For the text-containing cell, return its midpoint in [X, Y] coordinate format. 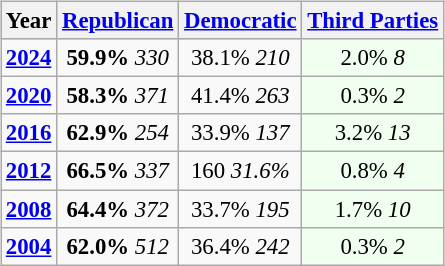
62.9% 254 [118, 133]
64.4% 372 [118, 209]
41.4% 263 [240, 96]
2024 [29, 58]
59.9% 330 [118, 58]
38.1% 210 [240, 58]
66.5% 337 [118, 171]
58.3% 371 [118, 96]
33.7% 195 [240, 209]
3.2% 13 [373, 133]
0.8% 4 [373, 171]
1.7% 10 [373, 209]
2020 [29, 96]
2.0% 8 [373, 58]
2012 [29, 171]
Democratic [240, 21]
62.0% 512 [118, 246]
33.9% 137 [240, 133]
36.4% 242 [240, 246]
2004 [29, 246]
2016 [29, 133]
160 31.6% [240, 171]
2008 [29, 209]
Third Parties [373, 21]
Republican [118, 21]
Year [29, 21]
